Output the [x, y] coordinate of the center of the cell containing the given text.  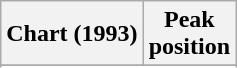
Chart (1993) [72, 34]
Peakposition [189, 34]
